Detect which cell encompasses the target text, then output its (X, Y) center coordinate. 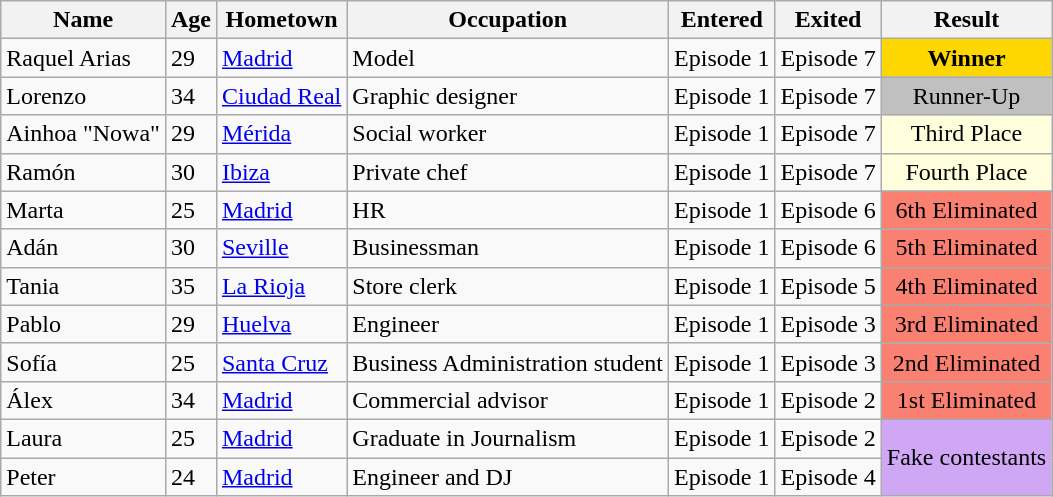
Pablo (84, 324)
Third Place (966, 134)
Entered (722, 20)
4th Eliminated (966, 286)
Santa Cruz (281, 362)
HR (508, 210)
6th Eliminated (966, 210)
24 (190, 477)
Commercial advisor (508, 400)
Store clerk (508, 286)
Exited (828, 20)
Marta (84, 210)
Lorenzo (84, 96)
Age (190, 20)
Sofía (84, 362)
Laura (84, 438)
Runner-Up (966, 96)
Raquel Arias (84, 58)
Graduate in Journalism (508, 438)
1st Eliminated (966, 400)
Business Administration student (508, 362)
Hometown (281, 20)
Seville (281, 248)
Model (508, 58)
Episode 4 (828, 477)
Mérida (281, 134)
Fake contestants (966, 457)
Huelva (281, 324)
Businessman (508, 248)
Episode 5 (828, 286)
2nd Eliminated (966, 362)
Adán (84, 248)
3rd Eliminated (966, 324)
Occupation (508, 20)
Tania (84, 286)
Winner (966, 58)
Álex (84, 400)
Ramón (84, 172)
5th Eliminated (966, 248)
35 (190, 286)
Engineer (508, 324)
Ainhoa "Nowa" (84, 134)
Name (84, 20)
Peter (84, 477)
Result (966, 20)
Social worker (508, 134)
Engineer and DJ (508, 477)
Graphic designer (508, 96)
Fourth Place (966, 172)
Private chef (508, 172)
La Rioja (281, 286)
Ibiza (281, 172)
Ciudad Real (281, 96)
